Pinpoint the cell where the given text exists, returning its (x, y) midpoint coordinate. 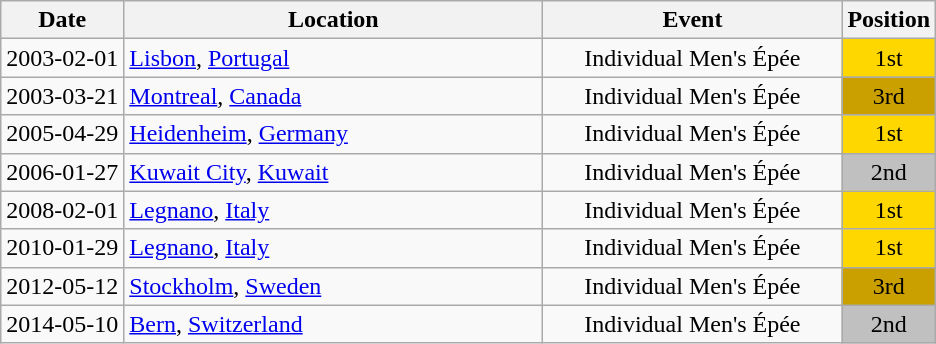
Date (62, 20)
Bern, Switzerland (334, 324)
Montreal, Canada (334, 96)
Location (334, 20)
2014-05-10 (62, 324)
Kuwait City, Kuwait (334, 172)
Stockholm, Sweden (334, 286)
Lisbon, Portugal (334, 58)
2003-03-21 (62, 96)
2005-04-29 (62, 134)
2003-02-01 (62, 58)
2006-01-27 (62, 172)
2008-02-01 (62, 210)
Heidenheim, Germany (334, 134)
2012-05-12 (62, 286)
Event (692, 20)
2010-01-29 (62, 248)
Position (889, 20)
